Determine the (X, Y) coordinate at the center of the cell enclosing the given text.  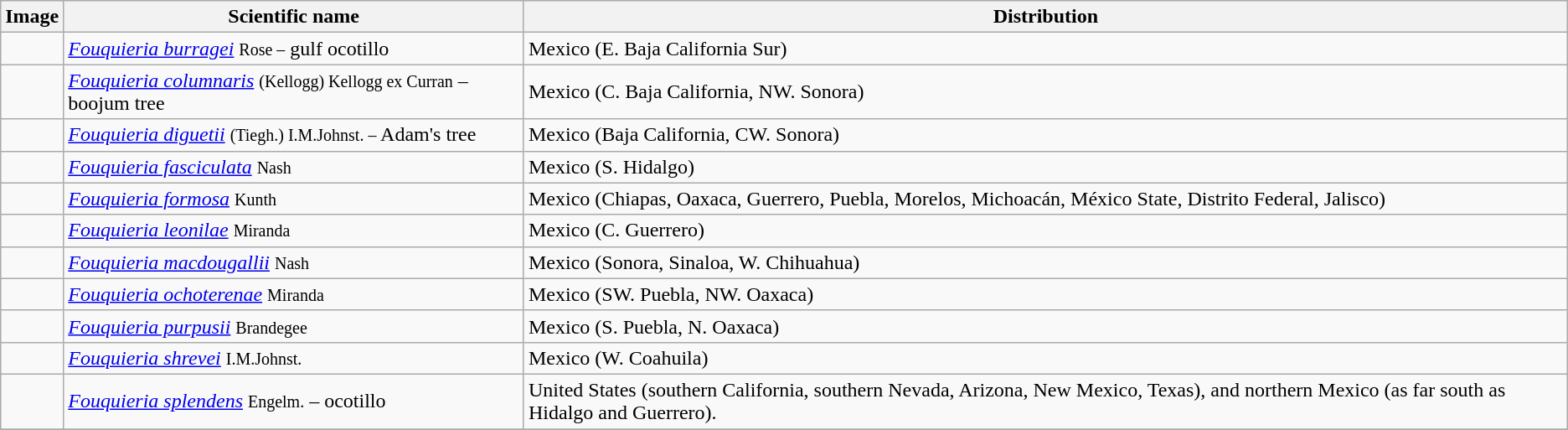
Fouquieria ochoterenae Miranda (294, 294)
Image (32, 17)
Mexico (C. Guerrero) (1045, 231)
Fouquieria burragei Rose – gulf ocotillo (294, 49)
Fouquieria fasciculata Nash (294, 167)
Fouquieria diguetii (Tiegh.) I.M.Johnst. – Adam's tree (294, 135)
Fouquieria shrevei I.M.Johnst. (294, 358)
Mexico (C. Baja California, NW. Sonora) (1045, 92)
Mexico (E. Baja California Sur) (1045, 49)
Mexico (SW. Puebla, NW. Oaxaca) (1045, 294)
Distribution (1045, 17)
Mexico (W. Coahuila) (1045, 358)
Mexico (Sonora, Sinaloa, W. Chihuahua) (1045, 262)
Mexico (Baja California, CW. Sonora) (1045, 135)
United States (southern California, southern Nevada, Arizona, New Mexico, Texas), and northern Mexico (as far south as Hidalgo and Guerrero). (1045, 401)
Fouquieria formosa Kunth (294, 199)
Mexico (Chiapas, Oaxaca, Guerrero, Puebla, Morelos, Michoacán, México State, Distrito Federal, Jalisco) (1045, 199)
Fouquieria leonilae Miranda (294, 231)
Scientific name (294, 17)
Mexico (S. Hidalgo) (1045, 167)
Fouquieria columnaris (Kellogg) Kellogg ex Curran – boojum tree (294, 92)
Fouquieria macdougallii Nash (294, 262)
Mexico (S. Puebla, N. Oaxaca) (1045, 326)
Fouquieria splendens Engelm. – ocotillo (294, 401)
Fouquieria purpusii Brandegee (294, 326)
